Determine the [X, Y] coordinate at the center of the cell enclosing the given text.  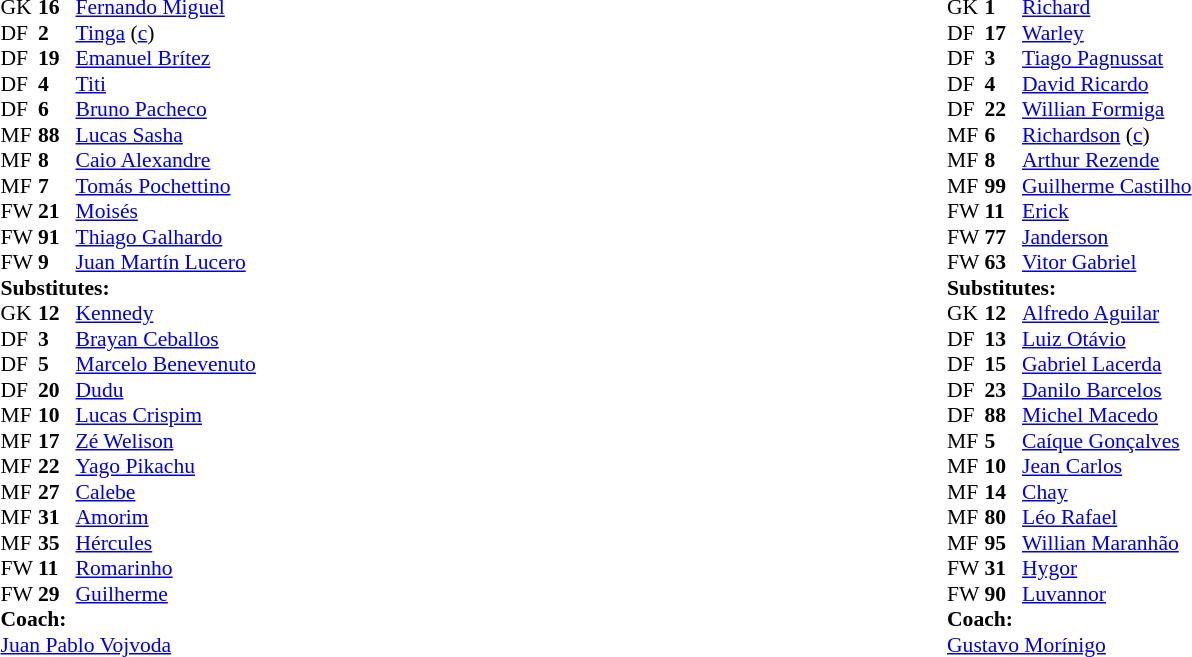
Moisés [166, 211]
Lucas Sasha [166, 135]
Guilherme [166, 594]
Vitor Gabriel [1107, 263]
Jean Carlos [1107, 467]
Janderson [1107, 237]
Guilherme Castilho [1107, 186]
35 [57, 543]
Luvannor [1107, 594]
Tomás Pochettino [166, 186]
Dudu [166, 390]
Emanuel Brítez [166, 59]
Zé Welison [166, 441]
19 [57, 59]
Tiago Pagnussat [1107, 59]
7 [57, 186]
Yago Pikachu [166, 467]
90 [1003, 594]
91 [57, 237]
77 [1003, 237]
Willian Maranhão [1107, 543]
Brayan Ceballos [166, 339]
23 [1003, 390]
Chay [1107, 492]
21 [57, 211]
2 [57, 33]
Lucas Crispim [166, 415]
David Ricardo [1107, 84]
Alfredo Aguilar [1107, 313]
Tinga (c) [166, 33]
Danilo Barcelos [1107, 390]
13 [1003, 339]
Amorim [166, 517]
15 [1003, 365]
Arthur Rezende [1107, 161]
99 [1003, 186]
14 [1003, 492]
Luiz Otávio [1107, 339]
Richardson (c) [1107, 135]
Erick [1107, 211]
Hygor [1107, 569]
Romarinho [166, 569]
63 [1003, 263]
Gabriel Lacerda [1107, 365]
Calebe [166, 492]
Bruno Pacheco [166, 109]
Caio Alexandre [166, 161]
Titi [166, 84]
Marcelo Benevenuto [166, 365]
20 [57, 390]
27 [57, 492]
Kennedy [166, 313]
Willian Formiga [1107, 109]
80 [1003, 517]
95 [1003, 543]
Juan Martín Lucero [166, 263]
Michel Macedo [1107, 415]
Léo Rafael [1107, 517]
Caíque Gonçalves [1107, 441]
Thiago Galhardo [166, 237]
Warley [1107, 33]
29 [57, 594]
9 [57, 263]
Hércules [166, 543]
